Determine the (X, Y) coordinate at the center of the cell enclosing the given text.  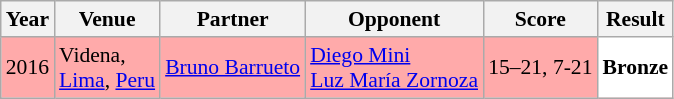
Bronze (636, 68)
Venue (107, 19)
Videna,Lima, Peru (107, 68)
Year (28, 19)
Result (636, 19)
Bruno Barrueto (232, 68)
Opponent (394, 19)
Diego Mini Luz María Zornoza (394, 68)
15–21, 7-21 (540, 68)
Score (540, 19)
2016 (28, 68)
Partner (232, 19)
